Scan for the cell matching the given text and deliver its [X, Y] coordinate at center. 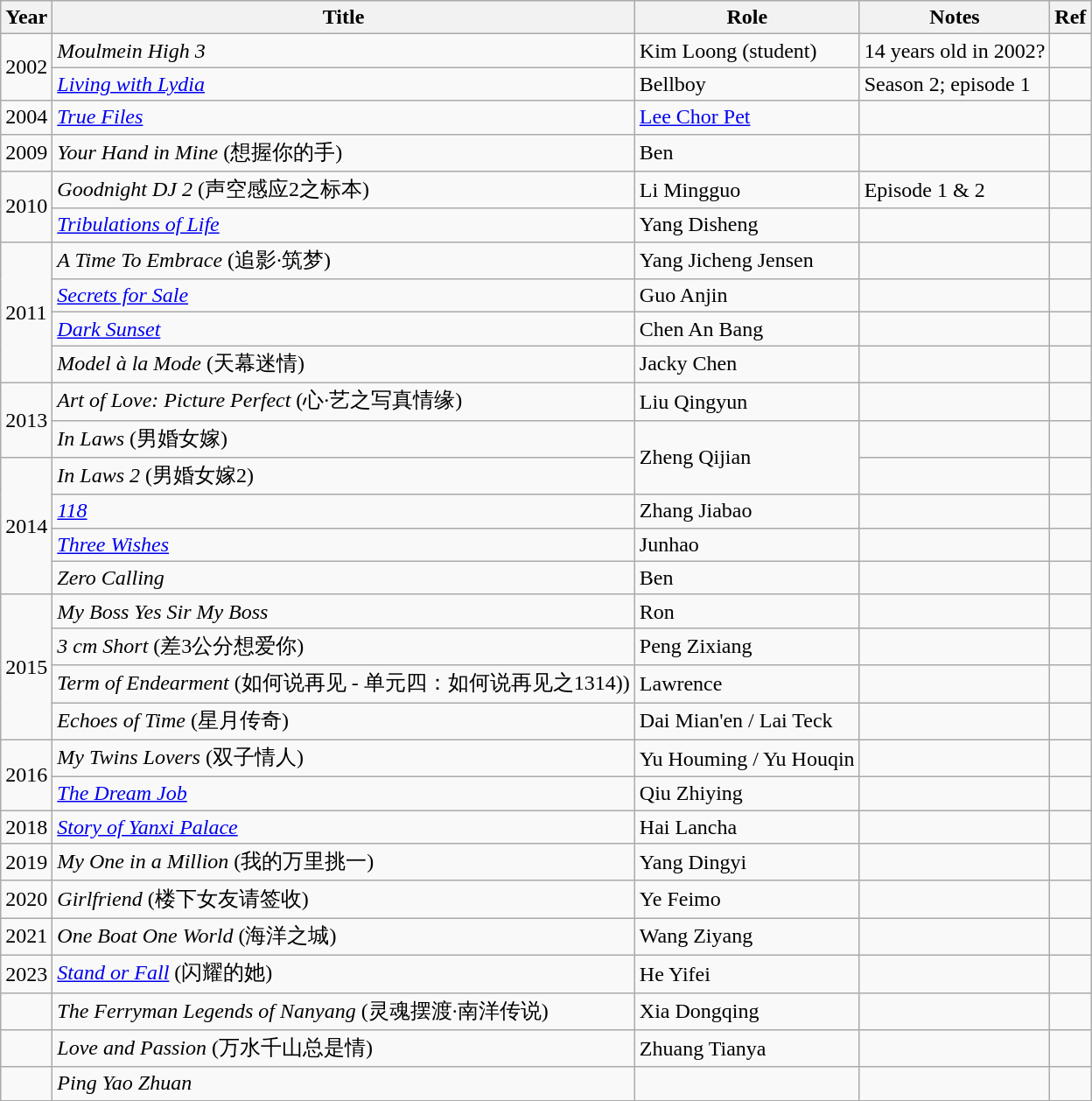
Role [747, 18]
Yang Dingyi [747, 863]
Term of Endearment (如何说再见 - 单元四：如何说再见之1314)) [343, 684]
Tribulations of Life [343, 225]
2020 [26, 900]
Ping Yao Zhuan [343, 1083]
2015 [26, 667]
Year [26, 18]
2021 [26, 936]
Art of Love: Picture Perfect (心·艺之写真情缘) [343, 401]
Zhuang Tianya [747, 1048]
Three Wishes [343, 544]
Lee Chor Pet [747, 117]
The Ferryman Legends of Nanyang (灵魂摆渡·南洋传说) [343, 1012]
Living with Lydia [343, 84]
Stand or Fall (闪耀的她) [343, 973]
Moulmein High 3 [343, 51]
Wang Ziyang [747, 936]
Ye Feimo [747, 900]
Goodnight DJ 2 (声空感应2之标本) [343, 191]
Liu Qingyun [747, 401]
2016 [26, 775]
2004 [26, 117]
Li Mingguo [747, 191]
He Yifei [747, 973]
My Twins Lovers (双子情人) [343, 758]
Love and Passion (万水千山总是情) [343, 1048]
In Laws (男婚女嫁) [343, 439]
2013 [26, 420]
Kim Loong (student) [747, 51]
Secrets for Sale [343, 296]
2023 [26, 973]
118 [343, 511]
Bellboy [747, 84]
Lawrence [747, 684]
One Boat One World (海洋之城) [343, 936]
2002 [26, 67]
Yu Houming / Yu Houqin [747, 758]
Zhang Jiabao [747, 511]
Dai Mian'en / Lai Teck [747, 721]
My Boss Yes Sir My Boss [343, 611]
Episode 1 & 2 [955, 191]
Title [343, 18]
2010 [26, 207]
Chen An Bang [747, 329]
Yang Disheng [747, 225]
Zero Calling [343, 578]
14 years old in 2002? [955, 51]
Zheng Qijian [747, 457]
2011 [26, 312]
Jacky Chen [747, 364]
In Laws 2 (男婚女嫁2) [343, 476]
Ref [1071, 18]
Model à la Mode (天幕迷情) [343, 364]
Story of Yanxi Palace [343, 827]
Junhao [747, 544]
Xia Dongqing [747, 1012]
2018 [26, 827]
Echoes of Time (星月传奇) [343, 721]
My One in a Million (我的万里挑一) [343, 863]
2014 [26, 527]
2009 [26, 152]
True Files [343, 117]
2019 [26, 863]
Notes [955, 18]
Girlfriend (楼下女友请签收) [343, 900]
Peng Zixiang [747, 646]
Your Hand in Mine (想握你的手) [343, 152]
Guo Anjin [747, 296]
Ron [747, 611]
Yang Jicheng Jensen [747, 261]
Season 2; episode 1 [955, 84]
Dark Sunset [343, 329]
Hai Lancha [747, 827]
The Dream Job [343, 794]
3 cm Short (差3公分想爱你) [343, 646]
A Time To Embrace (追影·筑梦) [343, 261]
Qiu Zhiying [747, 794]
